Return the [X, Y] coordinate for the center point of the cell that contains the specified text.  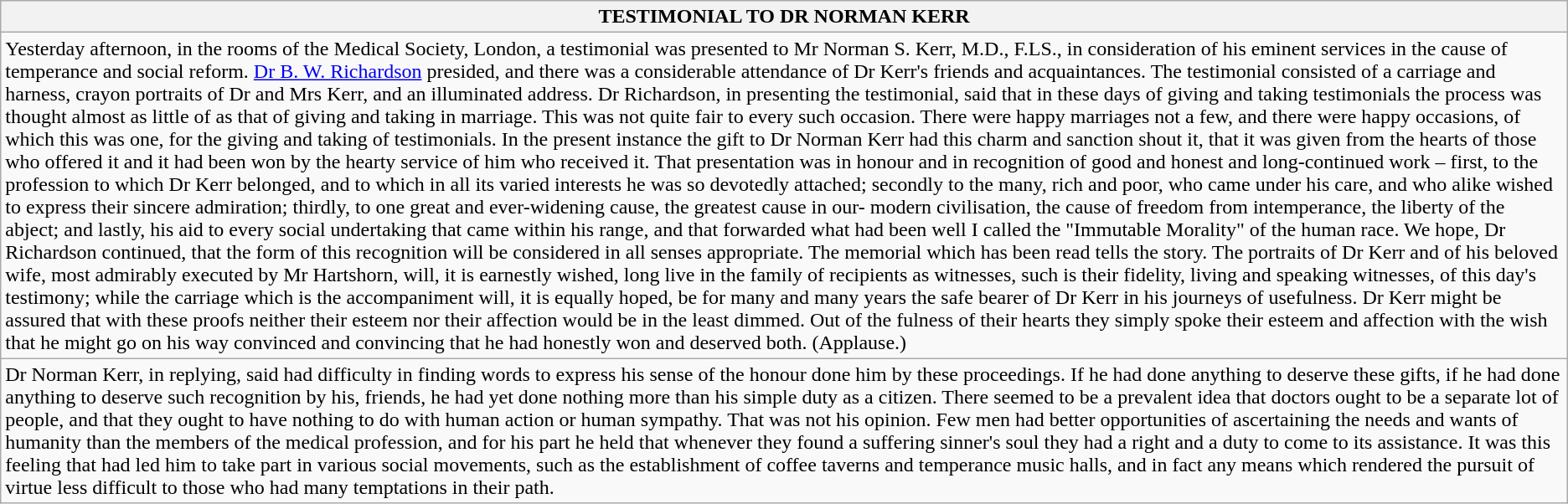
TESTIMONIAL TO DR NORMAN KERR [784, 17]
